Output the (x, y) coordinate of the center of the cell containing the given text.  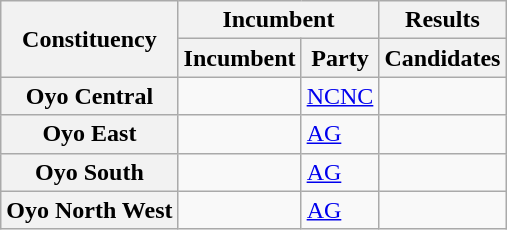
Oyo North West (90, 210)
Oyo South (90, 172)
Results (442, 20)
NCNC (340, 96)
Candidates (442, 58)
Constituency (90, 39)
Oyo Central (90, 96)
Party (340, 58)
Oyo East (90, 134)
